Determine the [X, Y] coordinate at the center of the cell enclosing the given text.  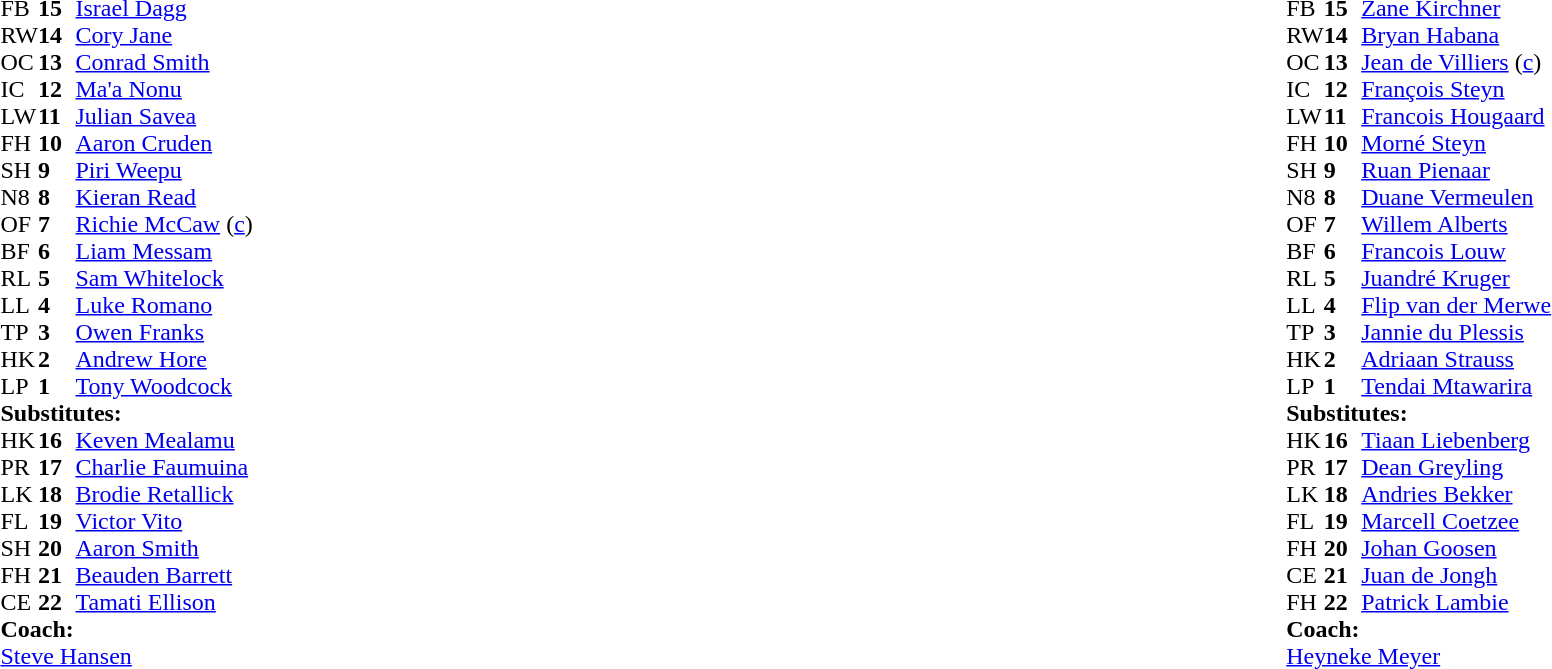
Ruan Pienaar [1456, 170]
Tony Woodcock [164, 386]
Owen Franks [164, 332]
Conrad Smith [164, 62]
Andries Bekker [1456, 494]
Dean Greyling [1456, 468]
Charlie Faumuina [164, 468]
Richie McCaw (c) [164, 224]
Morné Steyn [1456, 144]
Duane Vermeulen [1456, 198]
Beauden Barrett [164, 576]
Marcell Coetzee [1456, 522]
Liam Messam [164, 252]
Keven Mealamu [164, 440]
Tendai Mtawarira [1456, 386]
Luke Romano [164, 306]
Juan de Jongh [1456, 576]
Bryan Habana [1456, 36]
Johan Goosen [1456, 548]
Julian Savea [164, 116]
Francois Hougaard [1456, 116]
Tamati Ellison [164, 602]
Piri Weepu [164, 170]
Willem Alberts [1456, 224]
Juandré Kruger [1456, 278]
Heyneke Meyer [1418, 656]
Flip van der Merwe [1456, 306]
Adriaan Strauss [1456, 360]
Jean de Villiers (c) [1456, 62]
Brodie Retallick [164, 494]
Patrick Lambie [1456, 602]
Andrew Hore [164, 360]
François Steyn [1456, 90]
Steve Hansen [126, 656]
Cory Jane [164, 36]
Sam Whitelock [164, 278]
Jannie du Plessis [1456, 332]
Aaron Cruden [164, 144]
Kieran Read [164, 198]
Aaron Smith [164, 548]
Ma'a Nonu [164, 90]
Tiaan Liebenberg [1456, 440]
Victor Vito [164, 522]
Francois Louw [1456, 252]
